From the cell containing the given text, extract its center point as [X, Y] coordinate. 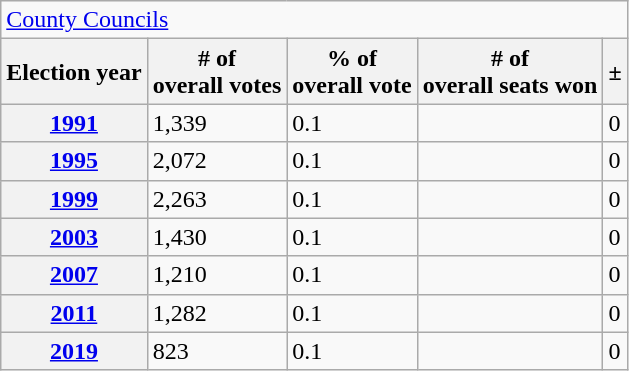
# ofoverall seats won [510, 72]
Election year [74, 72]
% ofoverall vote [352, 72]
County Councils [314, 20]
1,430 [217, 237]
2019 [74, 351]
1,210 [217, 275]
1,339 [217, 123]
2011 [74, 313]
2007 [74, 275]
2003 [74, 237]
1995 [74, 161]
# ofoverall votes [217, 72]
2,263 [217, 199]
1999 [74, 199]
2,072 [217, 161]
1991 [74, 123]
± [615, 72]
823 [217, 351]
1,282 [217, 313]
